Determine the (X, Y) coordinate at the center of the cell enclosing the given text.  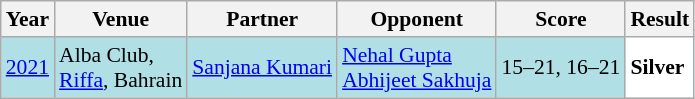
Score (560, 19)
Alba Club,Riffa, Bahrain (120, 68)
Opponent (416, 19)
2021 (28, 68)
Silver (660, 68)
Year (28, 19)
15–21, 16–21 (560, 68)
Venue (120, 19)
Sanjana Kumari (262, 68)
Result (660, 19)
Partner (262, 19)
Nehal Gupta Abhijeet Sakhuja (416, 68)
